For the text-containing cell, return its midpoint in (x, y) coordinate format. 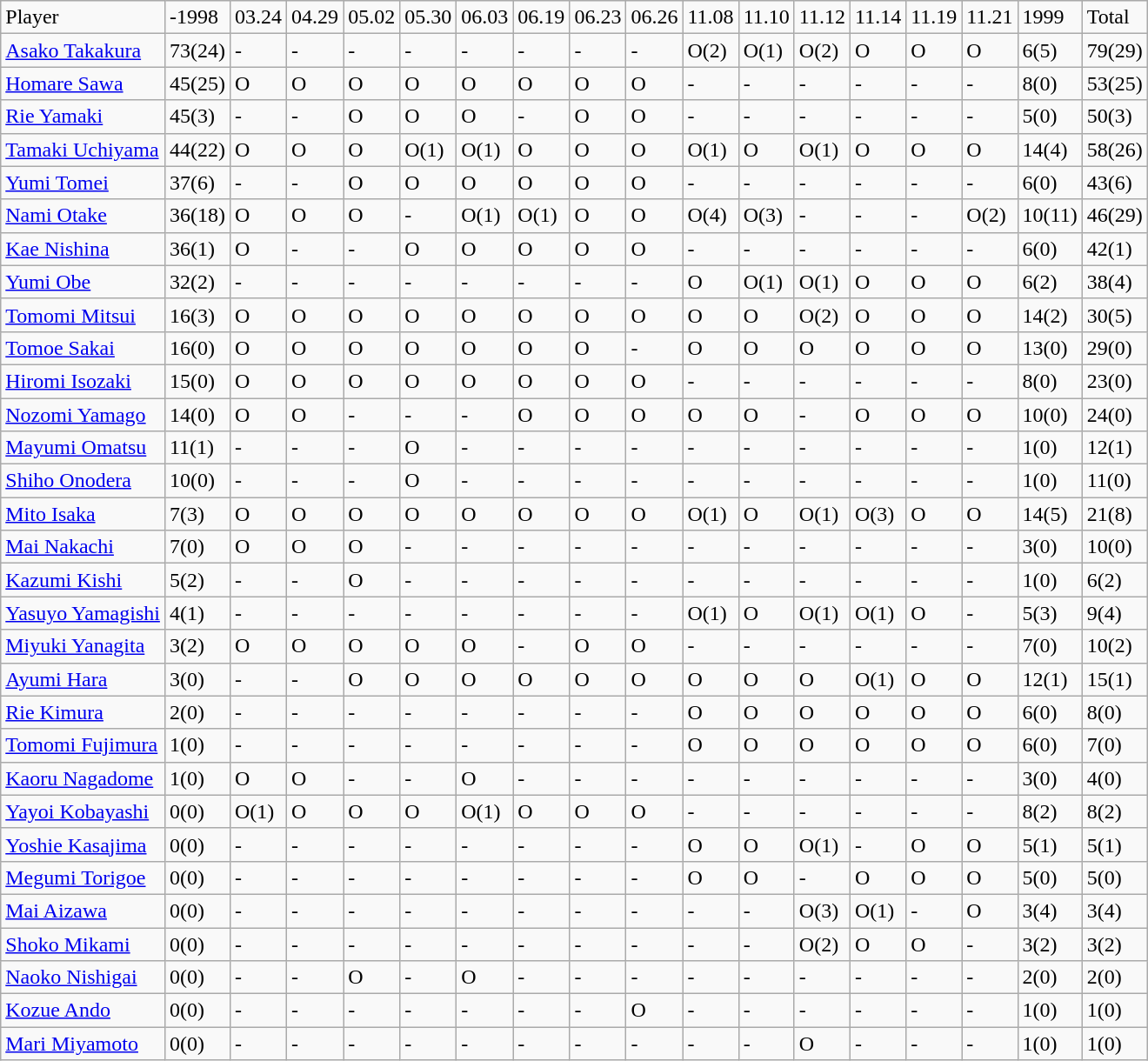
Kozue Ando (83, 1011)
11.19 (934, 17)
46(29) (1115, 216)
Rie Yamaki (83, 117)
Kae Nishina (83, 249)
Tomoe Sakai (83, 348)
14(0) (197, 415)
15(1) (1115, 679)
16(3) (197, 315)
36(1) (197, 249)
Rie Kimura (83, 712)
Naoko Nishigai (83, 978)
Tomomi Fujimura (83, 745)
03.24 (257, 17)
Shoko Mikami (83, 944)
9(4) (1115, 613)
Hiromi Isozaki (83, 381)
5(3) (1050, 613)
04.29 (315, 17)
Player (83, 17)
Ayumi Hara (83, 679)
Yasuyo Yamagishi (83, 613)
11(0) (1115, 481)
38(4) (1115, 282)
Nami Otake (83, 216)
06.23 (598, 17)
11.14 (878, 17)
05.30 (428, 17)
13(0) (1050, 348)
Mari Miyamoto (83, 1044)
7(3) (197, 514)
44(22) (197, 150)
05.02 (372, 17)
4(0) (1115, 778)
79(29) (1115, 50)
Kaoru Nagadome (83, 778)
11(1) (197, 448)
Homare Sawa (83, 83)
53(25) (1115, 83)
14(5) (1050, 514)
58(26) (1115, 150)
45(3) (197, 117)
11.21 (990, 17)
21(8) (1115, 514)
Mai Nakachi (83, 547)
Nozomi Yamago (83, 415)
Megumi Torigoe (83, 877)
43(6) (1115, 183)
Mayumi Omatsu (83, 448)
-1998 (197, 17)
1999 (1050, 17)
45(25) (197, 83)
4(1) (197, 613)
Yoshie Kasajima (83, 844)
Yayoi Kobayashi (83, 811)
37(6) (197, 183)
Asako Takakura (83, 50)
14(2) (1050, 315)
15(0) (197, 381)
Total (1115, 17)
Tomomi Mitsui (83, 315)
06.19 (541, 17)
Shiho Onodera (83, 481)
24(0) (1115, 415)
30(5) (1115, 315)
Yumi Obe (83, 282)
6(5) (1050, 50)
Kazumi Kishi (83, 580)
29(0) (1115, 348)
36(18) (197, 216)
42(1) (1115, 249)
06.03 (485, 17)
50(3) (1115, 117)
06.26 (654, 17)
23(0) (1115, 381)
Yumi Tomei (83, 183)
Mito Isaka (83, 514)
16(0) (197, 348)
Tamaki Uchiyama (83, 150)
Miyuki Yanagita (83, 646)
11.10 (766, 17)
10(11) (1050, 216)
O(4) (711, 216)
10(2) (1115, 646)
Mai Aizawa (83, 911)
5(2) (197, 580)
11.12 (822, 17)
73(24) (197, 50)
11.08 (711, 17)
32(2) (197, 282)
14(4) (1050, 150)
